Extract the [x, y] coordinate from the center of the cell holding the provided text.  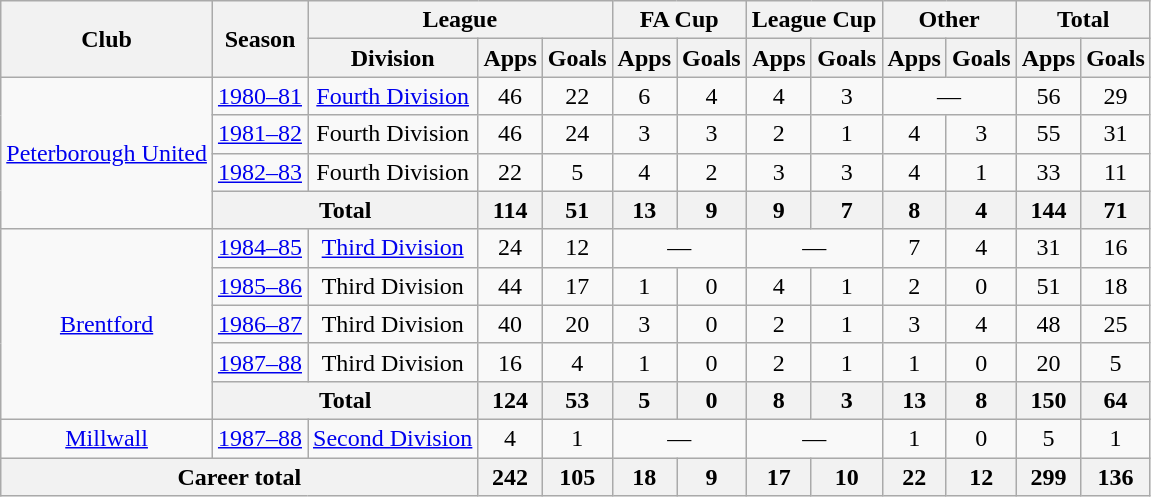
1982–83 [260, 172]
1984–85 [260, 248]
11 [1116, 172]
Club [107, 39]
1980–81 [260, 96]
71 [1116, 210]
53 [577, 400]
Career total [240, 477]
Second Division [393, 438]
29 [1116, 96]
242 [510, 477]
10 [846, 477]
Other [949, 20]
114 [510, 210]
136 [1116, 477]
299 [1048, 477]
44 [510, 286]
1981–82 [260, 134]
1985–86 [260, 286]
6 [644, 96]
124 [510, 400]
FA Cup [679, 20]
Season [260, 39]
64 [1116, 400]
56 [1048, 96]
Brentford [107, 324]
25 [1116, 324]
55 [1048, 134]
Division [393, 58]
League [460, 20]
48 [1048, 324]
105 [577, 477]
Peterborough United [107, 153]
144 [1048, 210]
33 [1048, 172]
Millwall [107, 438]
League Cup [814, 20]
40 [510, 324]
150 [1048, 400]
1986–87 [260, 324]
